Identify which cell holds the provided text, then report its [x, y] central coordinate. 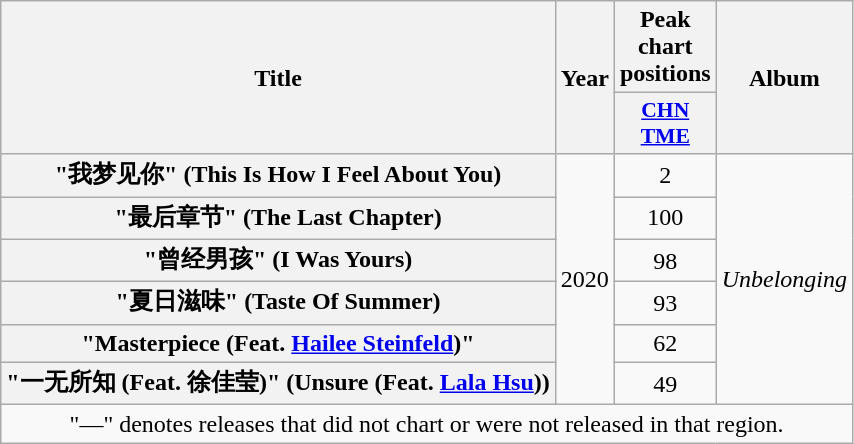
"我梦见你" (This Is How I Feel About You) [278, 176]
"夏日滋味" (Taste Of Summer) [278, 304]
98 [665, 260]
62 [665, 343]
CHN TME [665, 124]
"曾经男孩" (I Was Yours) [278, 260]
"一无所知 (Feat. 徐佳莹)" (Unsure (Feat. Lala Hsu)) [278, 384]
Album [784, 78]
100 [665, 218]
Title [278, 78]
"—" denotes releases that did not chart or were not released in that region. [427, 424]
93 [665, 304]
Peak chart positions [665, 47]
Year [584, 78]
49 [665, 384]
2020 [584, 280]
2 [665, 176]
Unbelonging [784, 280]
"Masterpiece (Feat. Hailee Steinfeld)" [278, 343]
"最后章节" (The Last Chapter) [278, 218]
